Identify which cell holds the provided text, then report its (x, y) central coordinate. 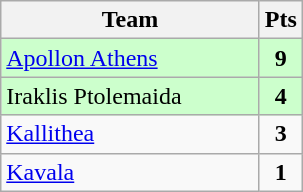
9 (280, 58)
Pts (280, 20)
Apollon Athens (130, 58)
Kavala (130, 172)
1 (280, 172)
3 (280, 134)
Kallithea (130, 134)
Iraklis Ptolemaida (130, 96)
4 (280, 96)
Team (130, 20)
